Pinpoint the cell where the given text exists, returning its (x, y) midpoint coordinate. 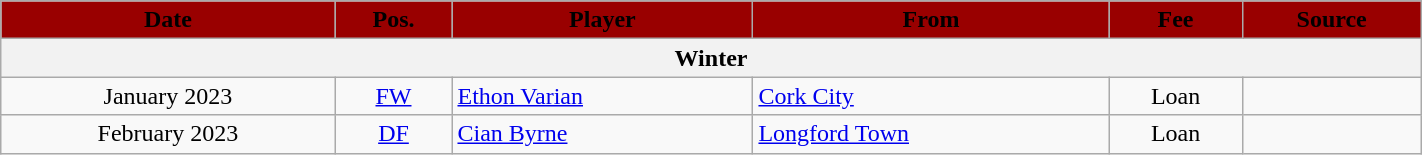
DF (394, 134)
Pos. (394, 20)
Fee (1176, 20)
From (931, 20)
Source (1332, 20)
Player (602, 20)
Cian Byrne (602, 134)
Cork City (931, 96)
February 2023 (168, 134)
Longford Town (931, 134)
Winter (711, 58)
Ethon Varian (602, 96)
FW (394, 96)
January 2023 (168, 96)
Date (168, 20)
